Return the (x, y) coordinate for the center point of the cell that contains the specified text.  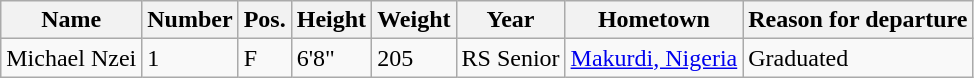
Pos. (264, 20)
Reason for departure (858, 20)
Height (331, 20)
Weight (414, 20)
205 (414, 58)
Graduated (858, 58)
RS Senior (510, 58)
Michael Nzei (72, 58)
Number (190, 20)
6'8" (331, 58)
Makurdi, Nigeria (654, 58)
Name (72, 20)
1 (190, 58)
F (264, 58)
Hometown (654, 20)
Year (510, 20)
